Output the [X, Y] coordinate of the center of the cell containing the given text.  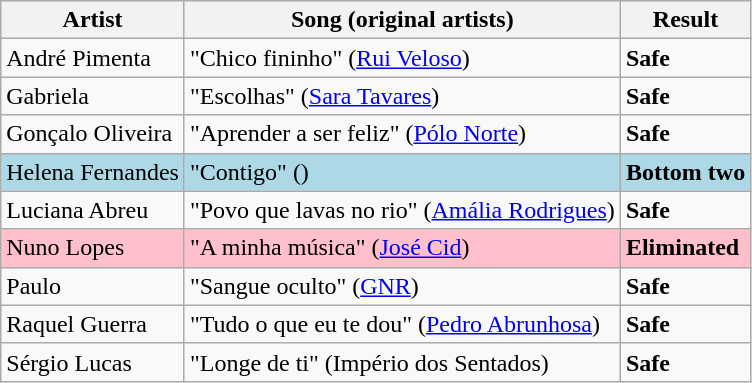
"Longe de ti" (Império dos Sentados) [402, 362]
"Sangue oculto" (GNR) [402, 286]
"Chico fininho" (Rui Veloso) [402, 58]
Luciana Abreu [93, 210]
"Contigo" () [402, 172]
"A minha música" (José Cid) [402, 248]
Gabriela [93, 96]
André Pimenta [93, 58]
Helena Fernandes [93, 172]
Song (original artists) [402, 20]
"Escolhas" (Sara Tavares) [402, 96]
Raquel Guerra [93, 324]
"Aprender a ser feliz" (Pólo Norte) [402, 134]
Result [685, 20]
Eliminated [685, 248]
Paulo [93, 286]
Gonçalo Oliveira [93, 134]
"Povo que lavas no rio" (Amália Rodrigues) [402, 210]
Nuno Lopes [93, 248]
Sérgio Lucas [93, 362]
"Tudo o que eu te dou" (Pedro Abrunhosa) [402, 324]
Bottom two [685, 172]
Artist [93, 20]
